For the text-containing cell, return its midpoint in [x, y] coordinate format. 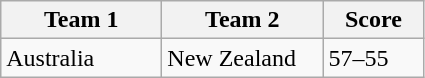
57–55 [374, 58]
Score [374, 20]
Team 1 [82, 20]
Australia [82, 58]
New Zealand [242, 58]
Team 2 [242, 20]
